Determine the [X, Y] coordinate at the center of the cell enclosing the given text.  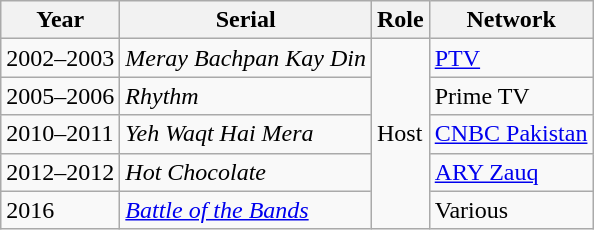
Serial [246, 20]
Yeh Waqt Hai Mera [246, 134]
2016 [60, 210]
Network [511, 20]
Host [400, 134]
Year [60, 20]
CNBC Pakistan [511, 134]
Hot Chocolate [246, 172]
Meray Bachpan Kay Din [246, 58]
Prime TV [511, 96]
2010–2011 [60, 134]
Various [511, 210]
2005–2006 [60, 96]
Role [400, 20]
Rhythm [246, 96]
Battle of the Bands [246, 210]
ARY Zauq [511, 172]
2002–2003 [60, 58]
PTV [511, 58]
2012–2012 [60, 172]
